Identify which cell holds the provided text, then report its [X, Y] central coordinate. 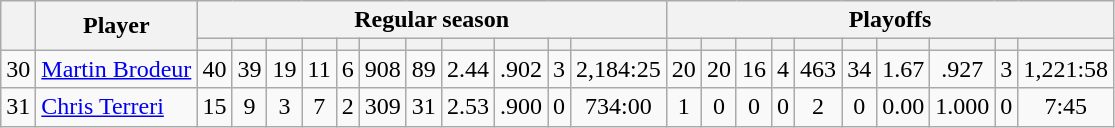
7:45 [1066, 107]
.902 [520, 69]
.927 [962, 69]
Chris Terreri [116, 107]
9 [250, 107]
309 [382, 107]
16 [754, 69]
0.00 [904, 107]
2.44 [468, 69]
7 [319, 107]
11 [319, 69]
1.67 [904, 69]
908 [382, 69]
4 [784, 69]
30 [18, 69]
Regular season [432, 20]
1,221:58 [1066, 69]
6 [348, 69]
40 [214, 69]
Martin Brodeur [116, 69]
15 [214, 107]
734:00 [619, 107]
Player [116, 26]
1 [684, 107]
89 [424, 69]
1.000 [962, 107]
Playoffs [890, 20]
463 [818, 69]
.900 [520, 107]
2,184:25 [619, 69]
2.53 [468, 107]
34 [860, 69]
19 [284, 69]
39 [250, 69]
